Provide the (X, Y) coordinate of the cell's center where the given text is located.  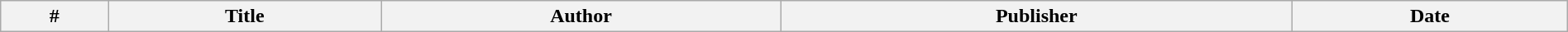
Publisher (1036, 16)
# (55, 16)
Author (581, 16)
Title (245, 16)
Date (1431, 16)
